Return the [x, y] coordinate for the center point of the cell that contains the specified text.  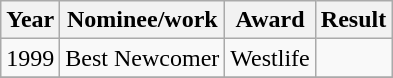
Westlife [270, 58]
Year [30, 20]
Award [270, 20]
Best Newcomer [142, 58]
Nominee/work [142, 20]
1999 [30, 58]
Result [353, 20]
